Return the [X, Y] coordinate for the center point of the cell that contains the specified text.  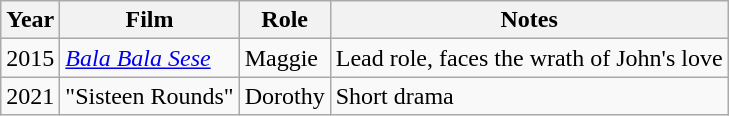
Role [284, 20]
Short drama [529, 96]
Film [150, 20]
Year [30, 20]
Maggie [284, 58]
Lead role, faces the wrath of John's love [529, 58]
Dorothy [284, 96]
Bala Bala Sese [150, 58]
2021 [30, 96]
2015 [30, 58]
"Sisteen Rounds" [150, 96]
Notes [529, 20]
